Return [x, y] of the center of cell containing provided text 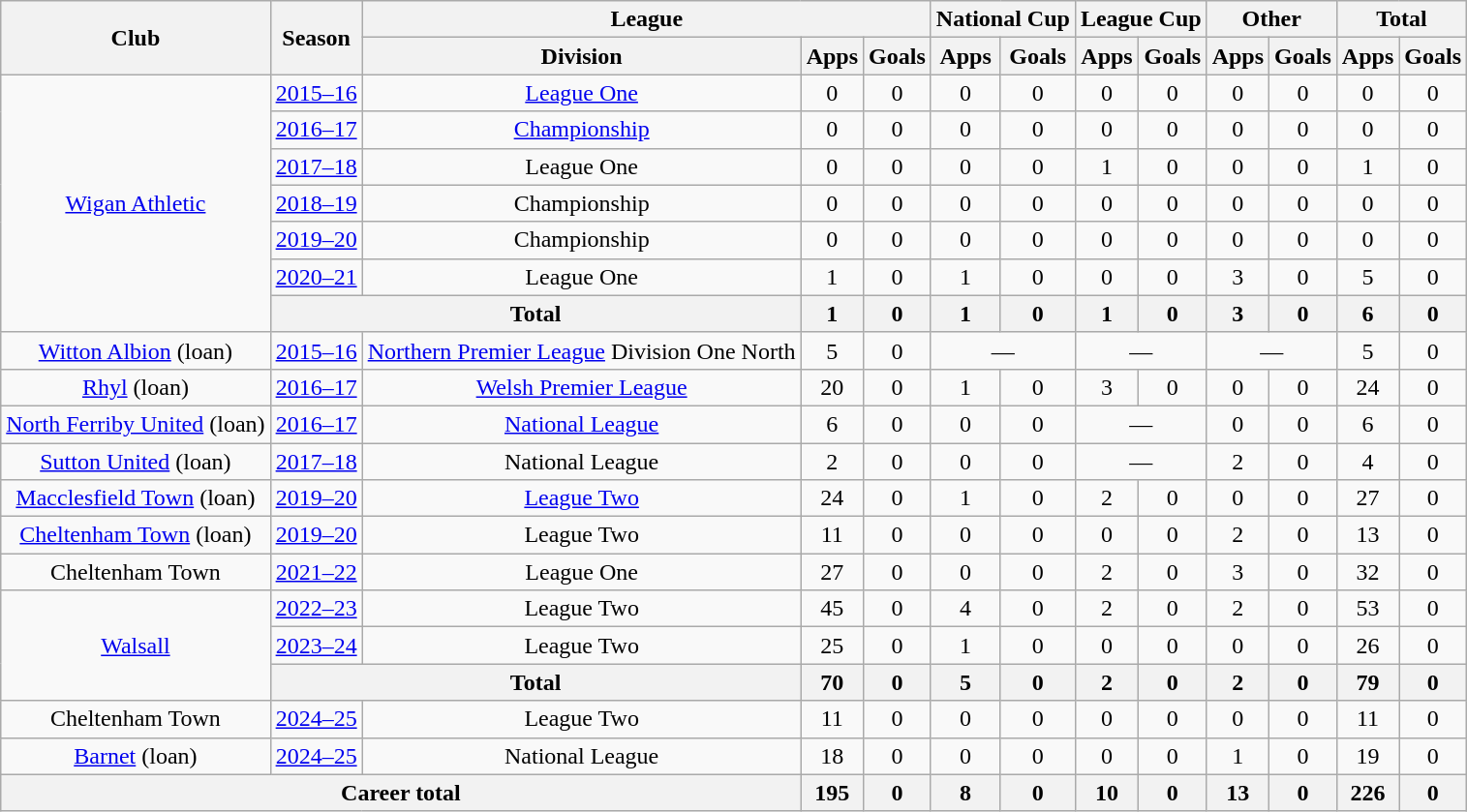
2023–24 [316, 646]
Club [136, 38]
79 [1367, 682]
2022–23 [316, 609]
Barnet (loan) [136, 756]
Sutton United (loan) [136, 462]
2020–21 [316, 277]
National Cup [1003, 19]
League Cup [1141, 19]
25 [832, 646]
Walsall [136, 646]
32 [1367, 572]
Division [581, 56]
26 [1367, 646]
53 [1367, 609]
226 [1367, 793]
20 [832, 387]
Rhyl (loan) [136, 387]
Career total [401, 793]
Welsh Premier League [581, 387]
Northern Premier League Division One North [581, 350]
Macclesfield Town (loan) [136, 498]
Season [316, 38]
195 [832, 793]
Other [1271, 19]
2018–19 [316, 203]
19 [1367, 756]
2021–22 [316, 572]
70 [832, 682]
League [647, 19]
10 [1106, 793]
Witton Albion (loan) [136, 350]
Wigan Athletic [136, 203]
North Ferriby United (loan) [136, 424]
8 [965, 793]
Cheltenham Town (loan) [136, 535]
45 [832, 609]
18 [832, 756]
